Return the (x, y) coordinate for the center point of the cell that contains the specified text.  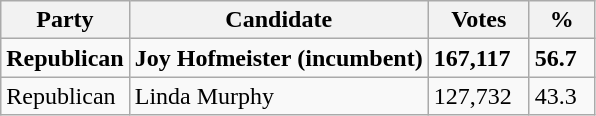
127,732 (478, 96)
43.3 (562, 96)
Candidate (278, 20)
Joy Hofmeister (incumbent) (278, 58)
56.7 (562, 58)
Votes (478, 20)
Linda Murphy (278, 96)
% (562, 20)
167,117 (478, 58)
Party (65, 20)
